Locate the cell with the specified text and output its (x, y) center coordinate. 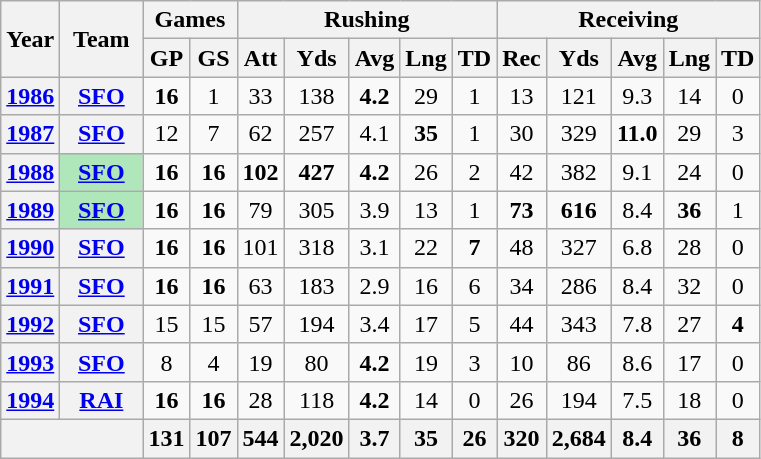
118 (316, 400)
138 (316, 96)
48 (522, 248)
27 (689, 324)
1986 (30, 96)
329 (578, 134)
44 (522, 324)
1990 (30, 248)
5 (474, 324)
34 (522, 286)
63 (260, 286)
Receiving (628, 20)
Rec (522, 58)
2,020 (316, 438)
427 (316, 172)
3.9 (374, 210)
11.0 (637, 134)
RAI (102, 400)
2.9 (374, 286)
9.3 (637, 96)
121 (578, 96)
Att (260, 58)
1989 (30, 210)
1994 (30, 400)
616 (578, 210)
8.6 (637, 362)
3.1 (374, 248)
Year (30, 39)
257 (316, 134)
1992 (30, 324)
86 (578, 362)
6 (474, 286)
343 (578, 324)
18 (689, 400)
7.5 (637, 400)
GS (214, 58)
102 (260, 172)
3.4 (374, 324)
1993 (30, 362)
7.8 (637, 324)
3.7 (374, 438)
9.1 (637, 172)
107 (214, 438)
24 (689, 172)
33 (260, 96)
2,684 (578, 438)
6.8 (637, 248)
286 (578, 286)
12 (166, 134)
382 (578, 172)
Team (102, 39)
1987 (30, 134)
131 (166, 438)
80 (316, 362)
318 (316, 248)
Rushing (367, 20)
73 (522, 210)
22 (426, 248)
10 (522, 362)
Games (190, 20)
2 (474, 172)
30 (522, 134)
1988 (30, 172)
4.1 (374, 134)
320 (522, 438)
32 (689, 286)
62 (260, 134)
1991 (30, 286)
183 (316, 286)
79 (260, 210)
57 (260, 324)
101 (260, 248)
42 (522, 172)
GP (166, 58)
305 (316, 210)
327 (578, 248)
544 (260, 438)
